Locate the cell with the specified text and output its (x, y) center coordinate. 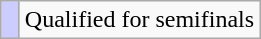
Qualified for semifinals (139, 20)
